Output the [X, Y] coordinate of the center of the cell containing the given text.  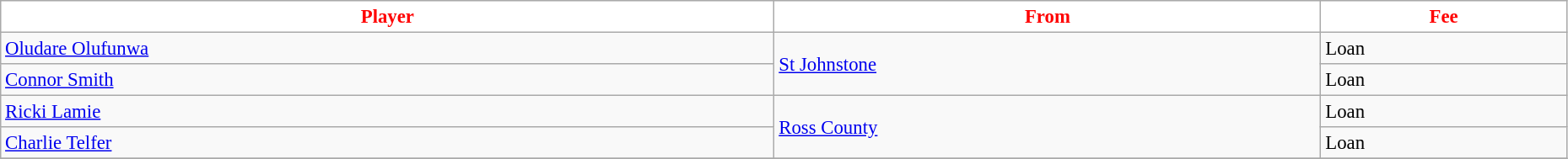
Player [388, 17]
Ross County [1048, 128]
Ricki Lamie [388, 112]
Charlie Telfer [388, 143]
Connor Smith [388, 80]
Fee [1444, 17]
St Johnstone [1048, 64]
From [1048, 17]
Oludare Olufunwa [388, 49]
